Identify which cell holds the provided text, then report its [X, Y] central coordinate. 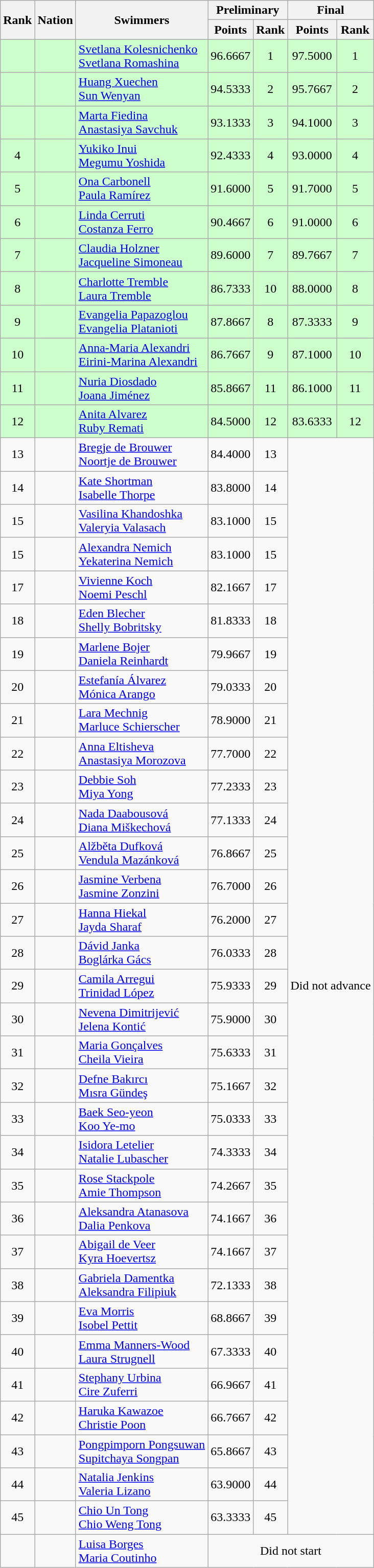
Nevena DimitrijevićJelena Kontić [142, 1019]
63.9000 [231, 1485]
Estefanía ÁlvarezMónica Arango [142, 687]
Baek Seo-yeonKoo Ye-mo [142, 1119]
93.0000 [312, 155]
Stephany UrbinaCire Zuferri [142, 1385]
Claudia HolznerJacqueline Simoneau [142, 255]
Anna-Maria AlexandriEirini-Marina Alexandri [142, 354]
Gabriela DamentkaAleksandra Filipiuk [142, 1285]
Bregje de BrouwerNoortje de Brouwer [142, 454]
65.8667 [231, 1451]
Linda CerrutiCostanza Ferro [142, 222]
Huang XuechenSun Wenyan [142, 89]
79.0333 [231, 687]
94.5333 [231, 89]
89.7667 [312, 255]
75.1667 [231, 1085]
83.6333 [312, 422]
86.7667 [231, 354]
Eva MorrisIsobel Pettit [142, 1318]
76.8667 [231, 853]
77.2333 [231, 786]
87.3333 [312, 322]
Rose StackpoleAmie Thompson [142, 1186]
86.7333 [231, 288]
Camila ArreguiTrinidad López [142, 986]
Anita AlvarezRuby Remati [142, 422]
76.7000 [231, 886]
95.7667 [312, 89]
92.4333 [231, 155]
Alžběta DufkováVendula Mazánková [142, 853]
74.3333 [231, 1152]
Kate ShortmanIsabelle Thorpe [142, 488]
96.6667 [231, 56]
Defne BakırcıMısra Gündeş [142, 1085]
76.0333 [231, 953]
Isidora LetelierNatalie Lubascher [142, 1152]
89.6000 [231, 255]
Haruka KawazoeChristie Poon [142, 1417]
Alexandra NemichYekaterina Nemich [142, 554]
Evangelia PapazoglouEvangelia Platanioti [142, 322]
Pongpimporn PongsuwanSupitchaya Songpan [142, 1451]
Svetlana KolesnichenkoSvetlana Romashina [142, 56]
84.5000 [231, 422]
97.5000 [312, 56]
Ona CarbonellPaula Ramírez [142, 189]
77.7000 [231, 754]
75.0333 [231, 1119]
75.6333 [231, 1053]
Marlene BojerDaniela Reinhardt [142, 654]
Did not advance [331, 986]
Anna EltishevaAnastasiya Morozova [142, 754]
91.7000 [312, 189]
67.3333 [231, 1351]
Luisa BorgesMaria Coutinho [142, 1551]
93.1333 [231, 123]
63.3333 [231, 1517]
87.8667 [231, 322]
Lara MechnigMarluce Schierscher [142, 720]
Aleksandra AtanasovaDalia Penkova [142, 1218]
Debbie SohMiya Yong [142, 786]
87.1000 [312, 354]
83.8000 [231, 488]
76.2000 [231, 919]
85.8667 [231, 388]
Abigail de VeerKyra Hoevertsz [142, 1252]
Did not start [291, 1551]
Nada DaabousováDiana Miškechová [142, 820]
94.1000 [312, 123]
84.4000 [231, 454]
Eden BlecherShelly Bobritsky [142, 621]
68.8667 [231, 1318]
Preliminary [248, 10]
88.0000 [312, 288]
Vivienne KochNoemi Peschl [142, 587]
Yukiko InuiMegumu Yoshida [142, 155]
90.4667 [231, 222]
74.2667 [231, 1186]
Hanna HiekalJayda Sharaf [142, 919]
78.9000 [231, 720]
72.1333 [231, 1285]
79.9667 [231, 654]
Maria GonçalvesCheila Vieira [142, 1053]
Final [331, 10]
Swimmers [142, 20]
82.1667 [231, 587]
91.0000 [312, 222]
Nation [55, 20]
66.9667 [231, 1385]
Marta FiedinaAnastasiya Savchuk [142, 123]
Jasmine VerbenaJasmine Zonzini [142, 886]
Vasilina KhandoshkaValeryia Valasach [142, 521]
75.9333 [231, 986]
66.7667 [231, 1417]
77.1333 [231, 820]
86.1000 [312, 388]
Natalia JenkinsValeria Lizano [142, 1485]
Chio Un TongChio Weng Tong [142, 1517]
Charlotte TrembleLaura Tremble [142, 288]
81.8333 [231, 621]
Nuria DiosdadoJoana Jiménez [142, 388]
Emma Manners-WoodLaura Strugnell [142, 1351]
Dávid JankaBoglárka Gács [142, 953]
91.6000 [231, 189]
75.9000 [231, 1019]
